Return (X, Y) of the center of cell containing provided text 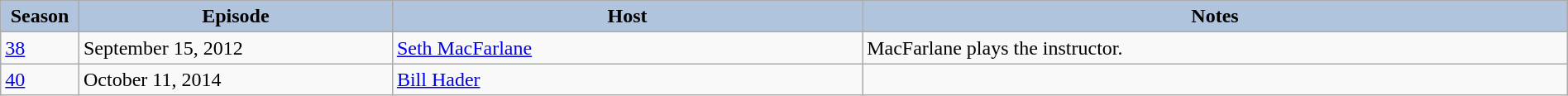
Season (40, 17)
Host (627, 17)
Notes (1216, 17)
MacFarlane plays the instructor. (1216, 48)
Bill Hader (627, 79)
40 (40, 79)
September 15, 2012 (235, 48)
October 11, 2014 (235, 79)
Seth MacFarlane (627, 48)
38 (40, 48)
Episode (235, 17)
